From the cell containing the given text, extract its center point as [X, Y] coordinate. 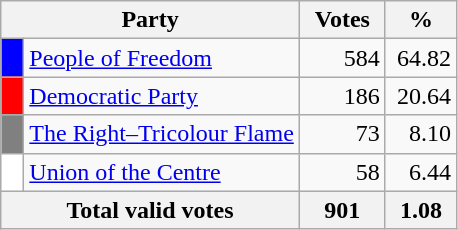
73 [342, 134]
186 [342, 96]
People of Freedom [162, 58]
Votes [342, 20]
8.10 [420, 134]
Union of the Centre [162, 172]
1.08 [420, 210]
584 [342, 58]
901 [342, 210]
Democratic Party [162, 96]
Total valid votes [150, 210]
Party [150, 20]
% [420, 20]
6.44 [420, 172]
The Right–Tricolour Flame [162, 134]
58 [342, 172]
20.64 [420, 96]
64.82 [420, 58]
